Return [X, Y] of the center of cell containing provided text 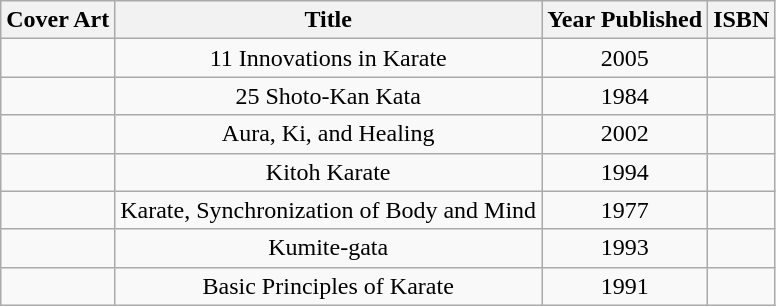
Basic Principles of Karate [328, 286]
11 Innovations in Karate [328, 58]
2005 [625, 58]
1993 [625, 248]
1984 [625, 96]
1991 [625, 286]
Title [328, 20]
Year Published [625, 20]
25 Shoto-Kan Kata [328, 96]
Kumite-gata [328, 248]
1977 [625, 210]
Kitoh Karate [328, 172]
ISBN [742, 20]
Cover Art [58, 20]
Karate, Synchronization of Body and Mind [328, 210]
2002 [625, 134]
1994 [625, 172]
Aura, Ki, and Healing [328, 134]
